Pinpoint the cell where the given text exists, returning its [x, y] midpoint coordinate. 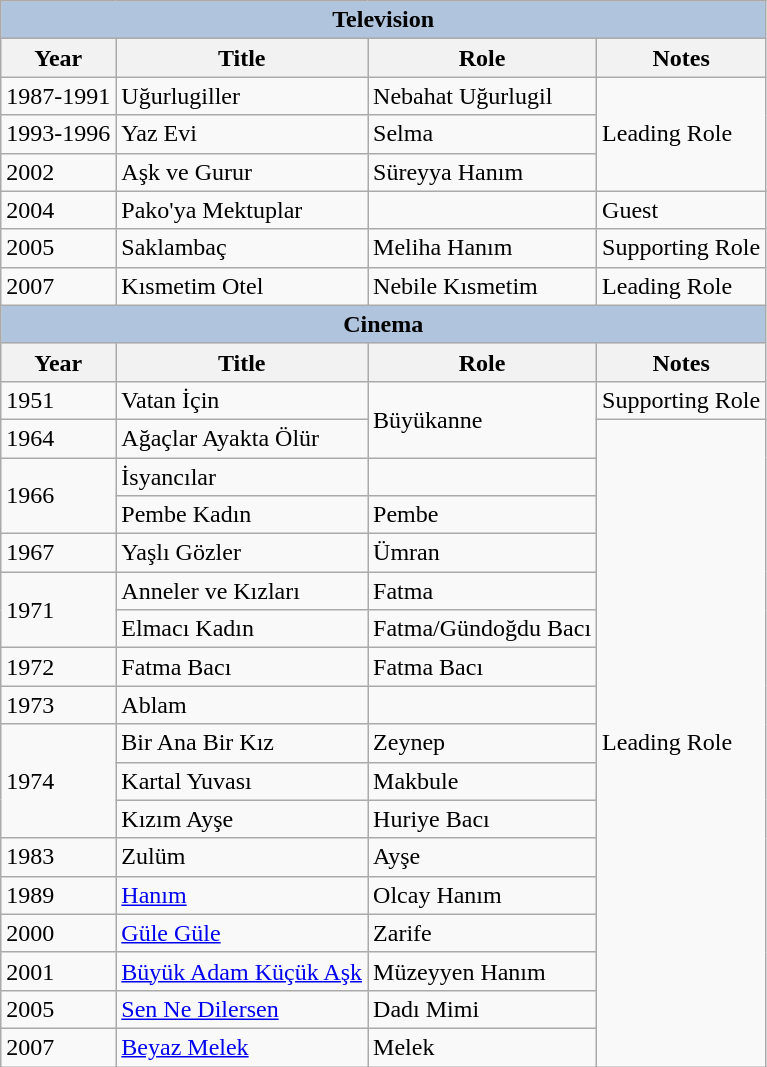
Beyaz Melek [242, 1047]
Süreyya Hanım [482, 172]
Fatma/Gündoğdu Bacı [482, 629]
Elmacı Kadın [242, 629]
1966 [58, 496]
Zarife [482, 933]
Kartal Yuvası [242, 781]
2004 [58, 210]
2001 [58, 971]
Uğurlugiller [242, 96]
Pako'ya Mektuplar [242, 210]
1972 [58, 667]
Nebahat Uğurlugil [482, 96]
Büyükanne [482, 419]
Kızım Ayşe [242, 819]
Ümran [482, 553]
Ayşe [482, 857]
Zulüm [242, 857]
Guest [682, 210]
Büyük Adam Küçük Aşk [242, 971]
1964 [58, 438]
Pembe Kadın [242, 515]
1983 [58, 857]
Selma [482, 134]
Makbule [482, 781]
Yaşlı Gözler [242, 553]
1951 [58, 400]
1973 [58, 705]
Aşk ve Gurur [242, 172]
Güle Güle [242, 933]
Nebile Kısmetim [482, 286]
1971 [58, 610]
1993-1996 [58, 134]
Yaz Evi [242, 134]
2002 [58, 172]
Meliha Hanım [482, 248]
Dadı Mimi [482, 1009]
Saklambaç [242, 248]
1987-1991 [58, 96]
Pembe [482, 515]
Television [384, 20]
1974 [58, 781]
Vatan İçin [242, 400]
2000 [58, 933]
Sen Ne Dilersen [242, 1009]
Anneler ve Kızları [242, 591]
Melek [482, 1047]
Olcay Hanım [482, 895]
Kısmetim Otel [242, 286]
Huriye Bacı [482, 819]
İsyancılar [242, 477]
Zeynep [482, 743]
Ağaçlar Ayakta Ölür [242, 438]
1989 [58, 895]
Cinema [384, 324]
Müzeyyen Hanım [482, 971]
Bir Ana Bir Kız [242, 743]
Hanım [242, 895]
1967 [58, 553]
Fatma [482, 591]
Ablam [242, 705]
